Search for the cell housing the specified text and yield its (X, Y) center coordinate. 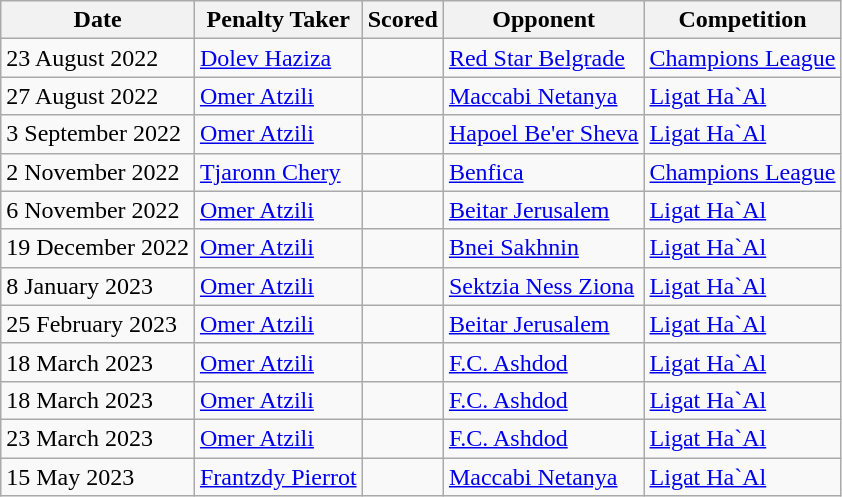
23 August 2022 (98, 58)
27 August 2022 (98, 96)
25 February 2023 (98, 324)
Red Star Belgrade (544, 58)
19 December 2022 (98, 248)
Bnei Sakhnin (544, 248)
Scored (402, 20)
Frantzdy Pierrot (278, 477)
3 September 2022 (98, 134)
Penalty Taker (278, 20)
Benfica (544, 172)
Opponent (544, 20)
Date (98, 20)
6 November 2022 (98, 210)
Tjaronn Chery (278, 172)
15 May 2023 (98, 477)
23 March 2023 (98, 438)
Competition (742, 20)
8 January 2023 (98, 286)
2 November 2022 (98, 172)
Hapoel Be'er Sheva (544, 134)
Dolev Haziza (278, 58)
Sektzia Ness Ziona (544, 286)
